Locate the cell with the specified text and output its (x, y) center coordinate. 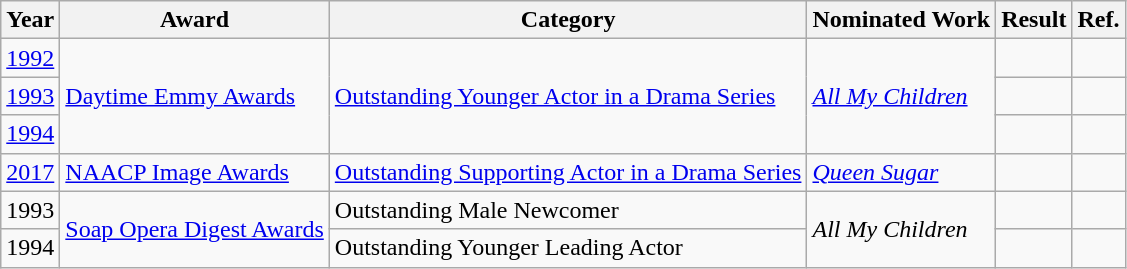
Result (1034, 20)
Daytime Emmy Awards (194, 96)
Ref. (1098, 20)
2017 (30, 172)
Year (30, 20)
Category (568, 20)
1992 (30, 58)
Soap Opera Digest Awards (194, 229)
Outstanding Younger Leading Actor (568, 248)
Outstanding Male Newcomer (568, 210)
Outstanding Younger Actor in a Drama Series (568, 96)
Award (194, 20)
Nominated Work (902, 20)
Outstanding Supporting Actor in a Drama Series (568, 172)
Queen Sugar (902, 172)
NAACP Image Awards (194, 172)
